Find where the given text appears and provide that cell's center as (x, y) coordinate. 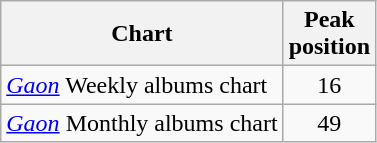
Peakposition (329, 34)
Chart (142, 34)
49 (329, 123)
16 (329, 85)
Gaon Monthly albums chart (142, 123)
Gaon Weekly albums chart (142, 85)
